For the text-containing cell, return its midpoint in (x, y) coordinate format. 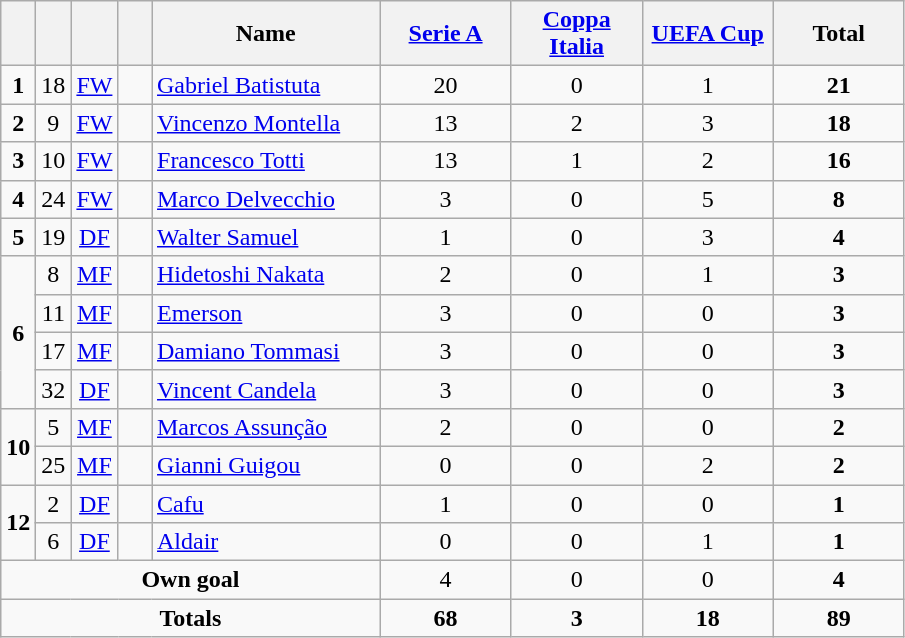
Totals (190, 618)
Hidetoshi Nakata (266, 275)
Own goal (190, 580)
Coppa Italia (576, 34)
17 (54, 351)
Total (838, 34)
16 (838, 161)
19 (54, 237)
Damiano Tommasi (266, 351)
Emerson (266, 313)
21 (838, 85)
Cafu (266, 503)
Vincent Candela (266, 389)
20 (446, 85)
24 (54, 199)
89 (838, 618)
25 (54, 465)
Serie A (446, 34)
Gabriel Batistuta (266, 85)
68 (446, 618)
11 (54, 313)
Gianni Guigou (266, 465)
Marco Delvecchio (266, 199)
Walter Samuel (266, 237)
12 (18, 522)
Name (266, 34)
Aldair (266, 542)
Marcos Assunção (266, 427)
Francesco Totti (266, 161)
9 (54, 123)
UEFA Cup (708, 34)
Vincenzo Montella (266, 123)
32 (54, 389)
